Search for the cell housing the specified text and yield its [X, Y] center coordinate. 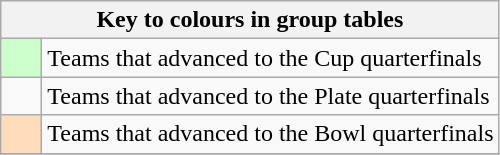
Teams that advanced to the Plate quarterfinals [270, 96]
Key to colours in group tables [250, 20]
Teams that advanced to the Cup quarterfinals [270, 58]
Teams that advanced to the Bowl quarterfinals [270, 134]
